Find where the given text appears and provide that cell's center as (x, y) coordinate. 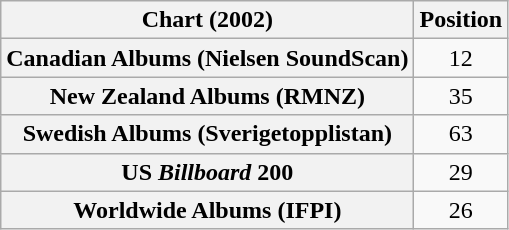
63 (461, 134)
New Zealand Albums (RMNZ) (208, 96)
Swedish Albums (Sverigetopplistan) (208, 134)
Worldwide Albums (IFPI) (208, 210)
35 (461, 96)
US Billboard 200 (208, 172)
29 (461, 172)
12 (461, 58)
Chart (2002) (208, 20)
26 (461, 210)
Position (461, 20)
Canadian Albums (Nielsen SoundScan) (208, 58)
